Determine the (x, y) coordinate at the center of the cell enclosing the given text.  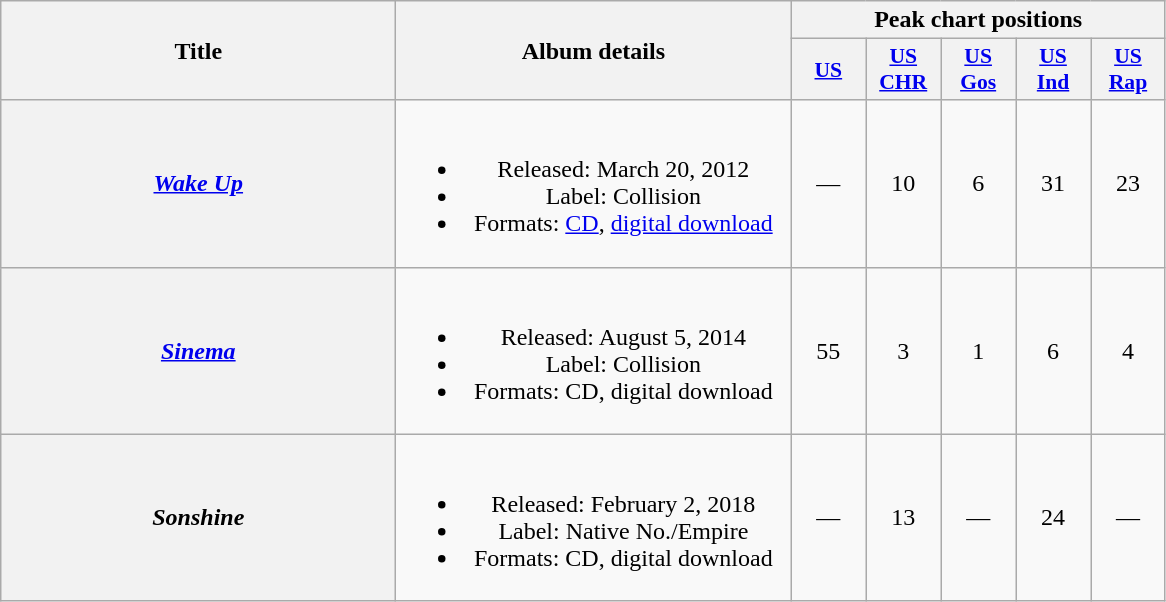
13 (904, 518)
Sonshine (198, 518)
USInd (1054, 70)
Released: August 5, 2014Label: CollisionFormats: CD, digital download (594, 350)
4 (1128, 350)
23 (1128, 184)
1 (978, 350)
24 (1054, 518)
31 (1054, 184)
Released: February 2, 2018Label: Native No./EmpireFormats: CD, digital download (594, 518)
Sinema (198, 350)
Title (198, 50)
US (828, 70)
Wake Up (198, 184)
Album details (594, 50)
USCHR (904, 70)
USRap (1128, 70)
10 (904, 184)
Released: March 20, 2012Label: CollisionFormats: CD, digital download (594, 184)
3 (904, 350)
Peak chart positions (978, 20)
USGos (978, 70)
55 (828, 350)
